Locate the cell with the specified text and output its [x, y] center coordinate. 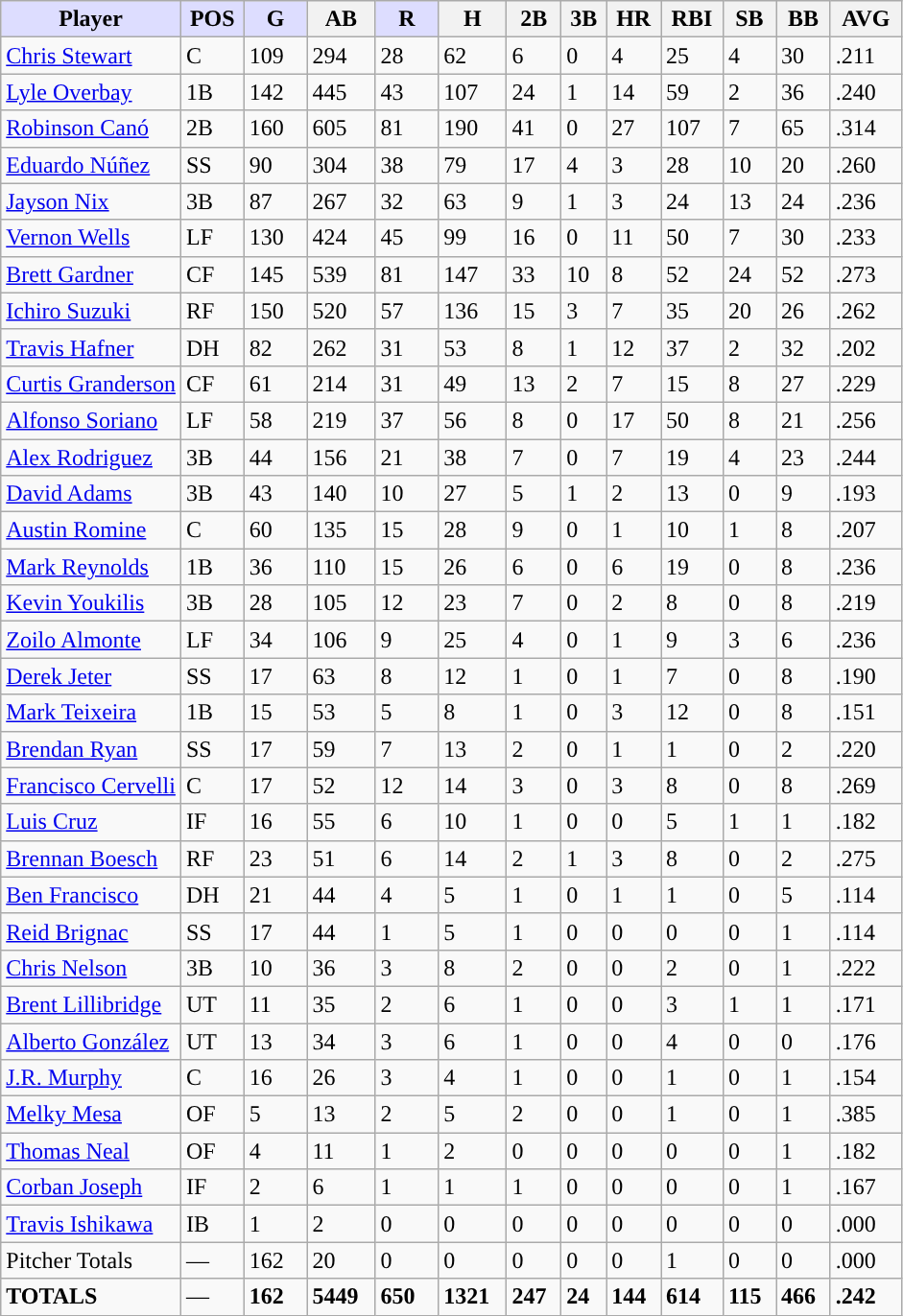
144 [633, 1297]
Austin Romine [91, 530]
David Adams [91, 494]
294 [342, 56]
.256 [866, 420]
Mark Teixeira [91, 713]
Brendan Ryan [91, 749]
Brent Lillibridge [91, 1004]
BB [804, 19]
520 [342, 311]
.269 [866, 786]
Jayson Nix [91, 201]
247 [534, 1297]
.151 [866, 713]
G [275, 19]
Travis Hafner [91, 347]
.314 [866, 129]
.222 [866, 968]
.202 [866, 347]
.220 [866, 749]
136 [472, 311]
62 [472, 56]
Brett Gardner [91, 274]
Ben Francisco [91, 895]
145 [275, 274]
Francisco Cervelli [91, 786]
.219 [866, 603]
SB [749, 19]
.229 [866, 384]
.211 [866, 56]
TOTALS [91, 1297]
Alfonso Soriano [91, 420]
.242 [866, 1297]
Brennan Boesch [91, 858]
65 [804, 129]
55 [342, 822]
58 [275, 420]
HR [633, 19]
Travis Ishikawa [91, 1224]
82 [275, 347]
Player [91, 19]
Alex Rodriguez [91, 458]
5449 [342, 1297]
110 [342, 567]
AVG [866, 19]
.240 [866, 92]
142 [275, 92]
214 [342, 384]
262 [342, 347]
POS [212, 19]
130 [275, 238]
99 [472, 238]
.176 [866, 1041]
Alberto González [91, 1041]
Reid Brignac [91, 931]
.260 [866, 165]
115 [749, 1297]
.171 [866, 1004]
33 [534, 274]
539 [342, 274]
.244 [866, 458]
Kevin Youkilis [91, 603]
156 [342, 458]
Vernon Wells [91, 238]
1321 [472, 1297]
90 [275, 165]
.385 [866, 1115]
Derek Jeter [91, 676]
Eduardo Núñez [91, 165]
135 [342, 530]
Corban Joseph [91, 1187]
Chris Nelson [91, 968]
56 [472, 420]
445 [342, 92]
Robinson Canó [91, 129]
466 [804, 1297]
RBI [693, 19]
424 [342, 238]
614 [693, 1297]
Curtis Granderson [91, 384]
219 [342, 420]
79 [472, 165]
61 [275, 384]
Pitcher Totals [91, 1260]
Thomas Neal [91, 1151]
140 [342, 494]
267 [342, 201]
R [407, 19]
106 [342, 640]
.167 [866, 1187]
190 [472, 129]
160 [275, 129]
Ichiro Suzuki [91, 311]
H [472, 19]
.275 [866, 858]
Lyle Overbay [91, 92]
.233 [866, 238]
605 [342, 129]
.207 [866, 530]
147 [472, 274]
Melky Mesa [91, 1115]
.262 [866, 311]
41 [534, 129]
Mark Reynolds [91, 567]
.273 [866, 274]
Chris Stewart [91, 56]
105 [342, 603]
AB [342, 19]
Zoilo Almonte [91, 640]
150 [275, 311]
.193 [866, 494]
49 [472, 384]
Luis Cruz [91, 822]
.154 [866, 1078]
650 [407, 1297]
109 [275, 56]
51 [342, 858]
304 [342, 165]
60 [275, 530]
57 [407, 311]
IB [212, 1224]
45 [407, 238]
J.R. Murphy [91, 1078]
87 [275, 201]
.190 [866, 676]
